Return (X, Y) of the center of cell containing provided text 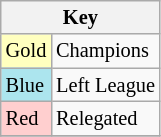
Left League (106, 85)
Champions (106, 51)
Relegated (106, 118)
Key (80, 17)
Blue (26, 85)
Red (26, 118)
Gold (26, 51)
